Locate the cell with the specified text and output its (x, y) center coordinate. 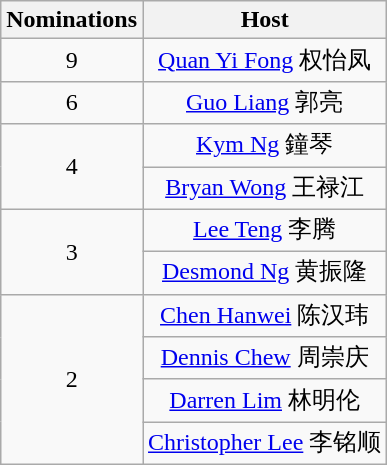
Nominations (72, 20)
Quan Yi Fong 权怡凤 (264, 60)
Darren Lim 林明伦 (264, 400)
9 (72, 60)
Guo Liang 郭亮 (264, 102)
Christopher Lee 李铭顺 (264, 444)
Dennis Chew 周崇庆 (264, 358)
2 (72, 379)
Host (264, 20)
Kym Ng 鐘琴 (264, 146)
4 (72, 166)
Bryan Wong 王禄江 (264, 188)
Desmond Ng 黄振隆 (264, 274)
3 (72, 252)
Lee Teng 李腾 (264, 230)
6 (72, 102)
Chen Hanwei 陈汉玮 (264, 316)
